Determine the (x, y) coordinate at the center of the cell enclosing the given text.  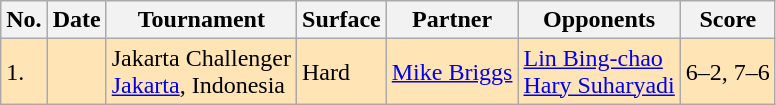
Score (728, 20)
6–2, 7–6 (728, 72)
Hard (342, 72)
Tournament (201, 20)
Opponents (599, 20)
Partner (452, 20)
No. (24, 20)
Surface (342, 20)
Jakarta ChallengerJakarta, Indonesia (201, 72)
1. (24, 72)
Mike Briggs (452, 72)
Date (76, 20)
Lin Bing-chao Hary Suharyadi (599, 72)
